Return the [x, y] coordinate for the center point of the cell that contains the specified text.  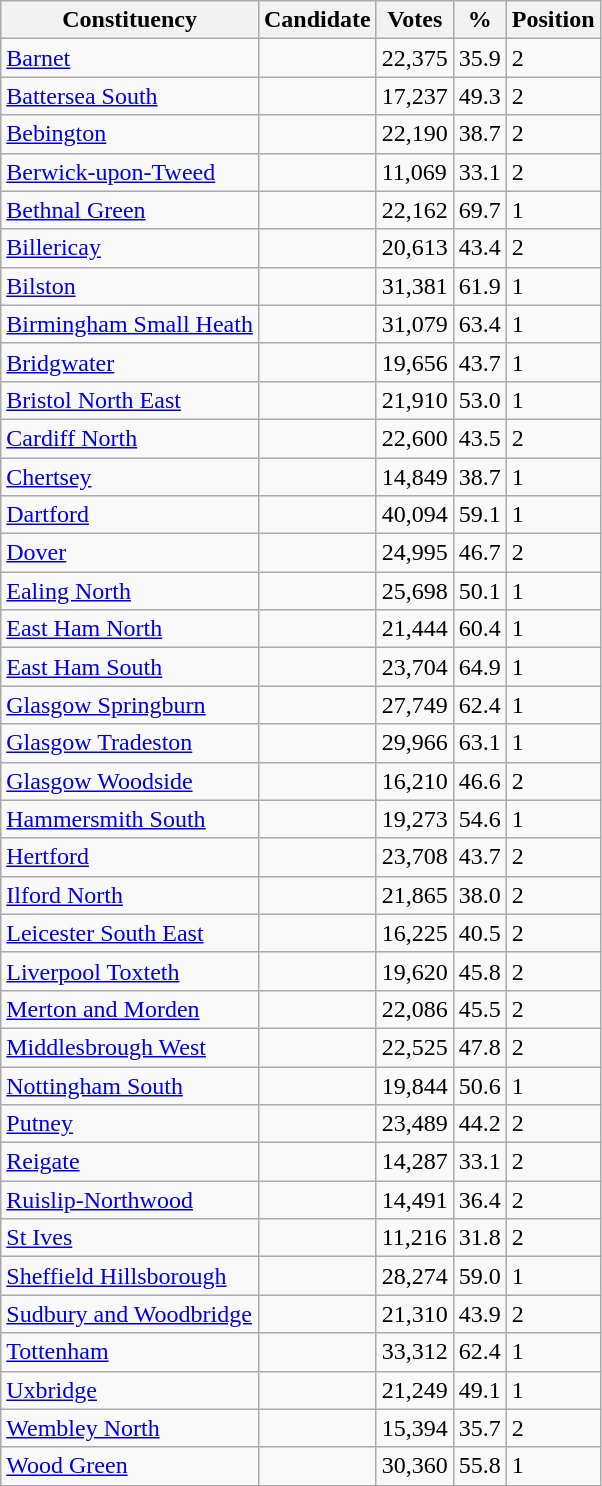
Dover [130, 553]
20,613 [414, 248]
22,525 [414, 1047]
Candidate [317, 20]
Glasgow Woodside [130, 781]
43.4 [480, 248]
69.7 [480, 210]
East Ham South [130, 667]
31.8 [480, 1238]
19,656 [414, 362]
64.9 [480, 667]
21,910 [414, 400]
Chertsey [130, 477]
46.6 [480, 781]
59.1 [480, 515]
Battersea South [130, 96]
Leicester South East [130, 933]
22,162 [414, 210]
Bilston [130, 286]
Glasgow Springburn [130, 705]
28,274 [414, 1276]
Berwick-upon-Tweed [130, 172]
Hertford [130, 857]
Glasgow Tradeston [130, 743]
30,360 [414, 1466]
35.9 [480, 58]
14,849 [414, 477]
35.7 [480, 1428]
Hammersmith South [130, 819]
Bebington [130, 134]
Votes [414, 20]
Uxbridge [130, 1390]
Bridgwater [130, 362]
22,600 [414, 438]
31,381 [414, 286]
50.6 [480, 1085]
27,749 [414, 705]
% [480, 20]
50.1 [480, 591]
38.0 [480, 895]
Tottenham [130, 1352]
16,210 [414, 781]
43.5 [480, 438]
49.3 [480, 96]
21,310 [414, 1314]
Nottingham South [130, 1085]
45.8 [480, 971]
29,966 [414, 743]
19,620 [414, 971]
Cardiff North [130, 438]
16,225 [414, 933]
31,079 [414, 324]
25,698 [414, 591]
60.4 [480, 629]
Constituency [130, 20]
21,444 [414, 629]
47.8 [480, 1047]
Ealing North [130, 591]
49.1 [480, 1390]
East Ham North [130, 629]
Birmingham Small Heath [130, 324]
17,237 [414, 96]
46.7 [480, 553]
11,069 [414, 172]
22,086 [414, 1009]
61.9 [480, 286]
23,708 [414, 857]
55.8 [480, 1466]
40,094 [414, 515]
Sheffield Hillsborough [130, 1276]
Sudbury and Woodbridge [130, 1314]
22,190 [414, 134]
23,704 [414, 667]
22,375 [414, 58]
Bethnal Green [130, 210]
63.1 [480, 743]
Billericay [130, 248]
Ruislip-Northwood [130, 1200]
53.0 [480, 400]
59.0 [480, 1276]
Position [553, 20]
Middlesbrough West [130, 1047]
19,273 [414, 819]
21,249 [414, 1390]
21,865 [414, 895]
19,844 [414, 1085]
15,394 [414, 1428]
Merton and Morden [130, 1009]
Barnet [130, 58]
11,216 [414, 1238]
14,491 [414, 1200]
Ilford North [130, 895]
43.9 [480, 1314]
Dartford [130, 515]
14,287 [414, 1162]
24,995 [414, 553]
Putney [130, 1124]
St Ives [130, 1238]
63.4 [480, 324]
23,489 [414, 1124]
Liverpool Toxteth [130, 971]
33,312 [414, 1352]
Bristol North East [130, 400]
40.5 [480, 933]
36.4 [480, 1200]
Wembley North [130, 1428]
54.6 [480, 819]
45.5 [480, 1009]
44.2 [480, 1124]
Reigate [130, 1162]
Wood Green [130, 1466]
